Identify which cell holds the provided text, then report its [X, Y] central coordinate. 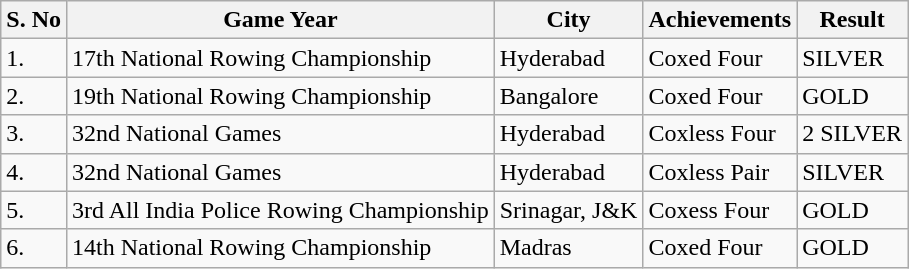
Coxless Four [720, 134]
3rd All India Police Rowing Championship [280, 210]
Result [852, 20]
Madras [568, 248]
Achievements [720, 20]
2 SILVER [852, 134]
Game Year [280, 20]
Bangalore [568, 96]
1. [34, 58]
2. [34, 96]
14th National Rowing Championship [280, 248]
Coxess Four [720, 210]
S. No [34, 20]
City [568, 20]
Coxless Pair [720, 172]
19th National Rowing Championship [280, 96]
Srinagar, J&K [568, 210]
3. [34, 134]
5. [34, 210]
17th National Rowing Championship [280, 58]
4. [34, 172]
6. [34, 248]
